Output the [x, y] coordinate of the center of the cell containing the given text.  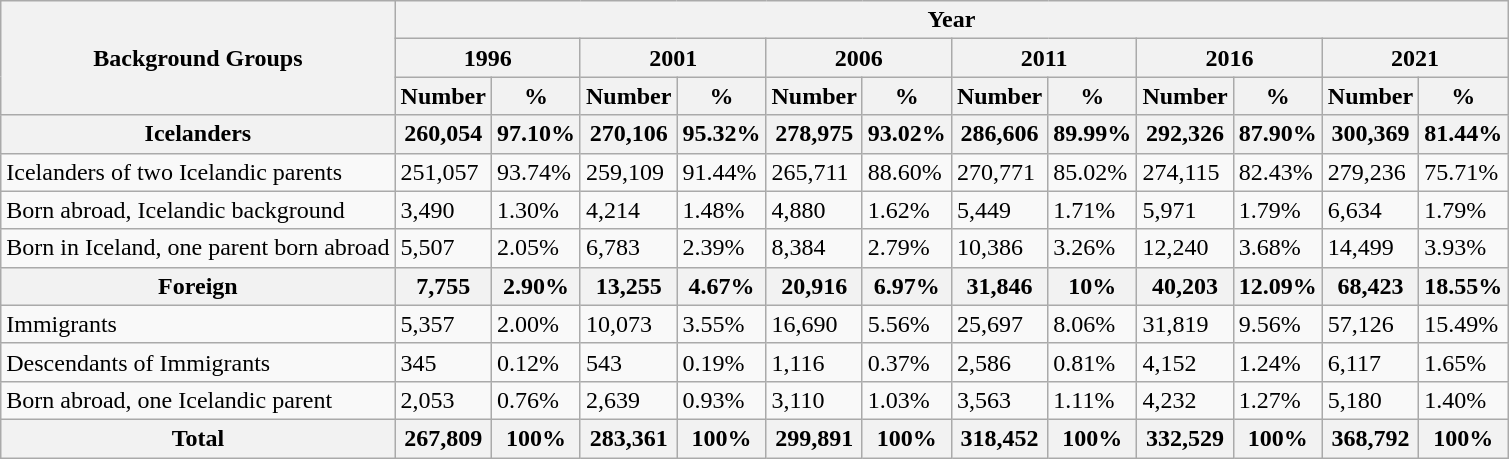
4,232 [1185, 400]
292,326 [1185, 134]
14,499 [1370, 248]
13,255 [628, 286]
543 [628, 362]
278,975 [814, 134]
10% [1092, 286]
68,423 [1370, 286]
0.37% [906, 362]
87.90% [1278, 134]
85.02% [1092, 172]
345 [443, 362]
1.27% [1278, 400]
4.67% [722, 286]
93.74% [536, 172]
Year [952, 20]
2016 [1230, 58]
81.44% [1464, 134]
0.19% [722, 362]
25,697 [999, 324]
12,240 [1185, 248]
2021 [1414, 58]
1.30% [536, 210]
1.03% [906, 400]
18.55% [1464, 286]
3,110 [814, 400]
1,116 [814, 362]
3,563 [999, 400]
3,490 [443, 210]
Icelanders of two Icelandic parents [198, 172]
31,819 [1185, 324]
Born abroad, one Icelandic parent [198, 400]
279,236 [1370, 172]
9.56% [1278, 324]
1.48% [722, 210]
10,386 [999, 248]
Foreign [198, 286]
2,586 [999, 362]
5,507 [443, 248]
Born in Iceland, one parent born abroad [198, 248]
Descendants of Immigrants [198, 362]
1.62% [906, 210]
3.26% [1092, 248]
1.71% [1092, 210]
1.24% [1278, 362]
3.68% [1278, 248]
Total [198, 438]
8,384 [814, 248]
97.10% [536, 134]
2011 [1044, 58]
1996 [488, 58]
5,357 [443, 324]
95.32% [722, 134]
2.39% [722, 248]
270,771 [999, 172]
5.56% [906, 324]
2.90% [536, 286]
260,054 [443, 134]
88.60% [906, 172]
283,361 [628, 438]
0.81% [1092, 362]
5,449 [999, 210]
286,606 [999, 134]
12.09% [1278, 286]
2,053 [443, 400]
Icelanders [198, 134]
6,783 [628, 248]
Background Groups [198, 58]
2001 [672, 58]
251,057 [443, 172]
5,971 [1185, 210]
6.97% [906, 286]
0.12% [536, 362]
Born abroad, Icelandic background [198, 210]
299,891 [814, 438]
267,809 [443, 438]
40,203 [1185, 286]
4,152 [1185, 362]
368,792 [1370, 438]
4,214 [628, 210]
Immigrants [198, 324]
93.02% [906, 134]
10,073 [628, 324]
7,755 [443, 286]
2.05% [536, 248]
6,634 [1370, 210]
2006 [858, 58]
259,109 [628, 172]
6,117 [1370, 362]
270,106 [628, 134]
5,180 [1370, 400]
0.93% [722, 400]
57,126 [1370, 324]
89.99% [1092, 134]
91.44% [722, 172]
318,452 [999, 438]
332,529 [1185, 438]
4,880 [814, 210]
3.55% [722, 324]
2,639 [628, 400]
265,711 [814, 172]
2.79% [906, 248]
8.06% [1092, 324]
2.00% [536, 324]
1.11% [1092, 400]
1.40% [1464, 400]
15.49% [1464, 324]
3.93% [1464, 248]
75.71% [1464, 172]
16,690 [814, 324]
274,115 [1185, 172]
1.65% [1464, 362]
300,369 [1370, 134]
82.43% [1278, 172]
0.76% [536, 400]
20,916 [814, 286]
31,846 [999, 286]
